Return (x, y) of the center of cell containing provided text 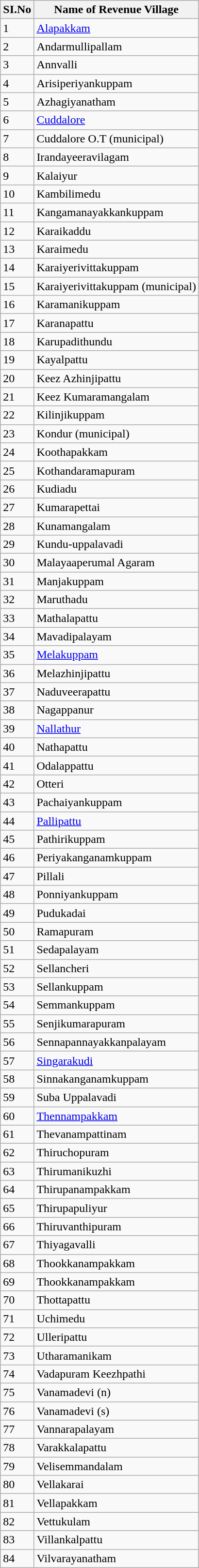
80 (17, 1485)
33 (17, 618)
Maruthadu (116, 600)
Sennapannayakkanpalayam (116, 1042)
38 (17, 710)
24 (17, 452)
31 (17, 581)
2 (17, 47)
Kudiadu (116, 489)
Name of Revenue Village (116, 10)
84 (17, 1558)
Azhagiyanatham (116, 102)
49 (17, 913)
32 (17, 600)
28 (17, 526)
Thevanampattinam (116, 1134)
Thirupapuliyur (116, 1208)
Annvalli (116, 65)
Keez Kumaramangalam (116, 397)
Kangamanayakkankuppam (116, 212)
Pallipattu (116, 821)
29 (17, 544)
39 (17, 729)
64 (17, 1190)
8 (17, 157)
17 (17, 323)
10 (17, 194)
Vanamadevi (n) (116, 1392)
72 (17, 1337)
Thiruvanthipuram (116, 1226)
Kayalpattu (116, 360)
Cuddalore O.T (municipal) (116, 139)
Kalaiyur (116, 175)
75 (17, 1392)
Vellapakkam (116, 1503)
Periyakanganamkuppam (116, 858)
13 (17, 249)
Vadapuram Keezhpathi (116, 1374)
Karaiyerivittakuppam (municipal) (116, 286)
Irandayeeravilagam (116, 157)
Suba Uppalavadi (116, 1097)
66 (17, 1226)
60 (17, 1116)
20 (17, 378)
35 (17, 655)
Thottapattu (116, 1300)
SI.No (17, 10)
19 (17, 360)
56 (17, 1042)
Ponniyankuppam (116, 895)
Karaiyerivittakuppam (116, 268)
46 (17, 858)
76 (17, 1411)
14 (17, 268)
63 (17, 1171)
Karaimedu (116, 249)
25 (17, 470)
68 (17, 1263)
26 (17, 489)
7 (17, 139)
Uchimedu (116, 1319)
58 (17, 1079)
Kumarapettai (116, 507)
Ulleripattu (116, 1337)
59 (17, 1097)
47 (17, 876)
Vilvarayanatham (116, 1558)
Karamanikuppam (116, 305)
Nathapattu (116, 747)
21 (17, 397)
67 (17, 1245)
82 (17, 1521)
Velisemmandalam (116, 1466)
62 (17, 1153)
Vannarapalayam (116, 1429)
61 (17, 1134)
Varakkalapattu (116, 1448)
44 (17, 821)
Andarmullipallam (116, 47)
Semmankuppam (116, 1005)
73 (17, 1355)
Thirupanampakkam (116, 1190)
Manjakuppam (116, 581)
23 (17, 434)
Karupadithundu (116, 342)
54 (17, 1005)
Alapakkam (116, 28)
41 (17, 765)
Melakuppam (116, 655)
Sinnakanganamkuppam (116, 1079)
Cuddalore (116, 120)
Kundu-uppalavadi (116, 544)
Malayaaperumal Agaram (116, 563)
Keez Azhinjipattu (116, 378)
Sedapalayam (116, 950)
Kilinjikuppam (116, 415)
Utharamanikam (116, 1355)
40 (17, 747)
74 (17, 1374)
12 (17, 231)
3 (17, 65)
Kunamangalam (116, 526)
Ramapuram (116, 931)
Mavadipalayam (116, 637)
55 (17, 1024)
77 (17, 1429)
69 (17, 1282)
15 (17, 286)
22 (17, 415)
53 (17, 987)
1 (17, 28)
Kothandaramapuram (116, 470)
Vellakarai (116, 1485)
9 (17, 175)
Pillali (116, 876)
Nallathur (116, 729)
79 (17, 1466)
Villankalpattu (116, 1540)
Singarakudi (116, 1060)
50 (17, 931)
Thiyagavalli (116, 1245)
Senjikumarapuram (116, 1024)
78 (17, 1448)
Thirumanikuzhi (116, 1171)
5 (17, 102)
Naduveerapattu (116, 692)
Karanapattu (116, 323)
42 (17, 784)
37 (17, 692)
Karaikaddu (116, 231)
52 (17, 968)
Otteri (116, 784)
Kondur (municipal) (116, 434)
34 (17, 637)
Kambilimedu (116, 194)
Thennampakkam (116, 1116)
18 (17, 342)
48 (17, 895)
81 (17, 1503)
Vettukulam (116, 1521)
Pudukadai (116, 913)
Pachaiyankuppam (116, 802)
Pathirikuppam (116, 839)
Odalappattu (116, 765)
Sellankuppam (116, 987)
6 (17, 120)
45 (17, 839)
57 (17, 1060)
51 (17, 950)
Nagappanur (116, 710)
Koothapakkam (116, 452)
Arisiperiyankuppam (116, 83)
Mathalapattu (116, 618)
Thiruchopuram (116, 1153)
30 (17, 563)
70 (17, 1300)
Sellancheri (116, 968)
11 (17, 212)
36 (17, 673)
4 (17, 83)
16 (17, 305)
71 (17, 1319)
Melazhinjipattu (116, 673)
Vanamadevi (s) (116, 1411)
43 (17, 802)
27 (17, 507)
83 (17, 1540)
65 (17, 1208)
